Locate the cell with the specified text and output its (X, Y) center coordinate. 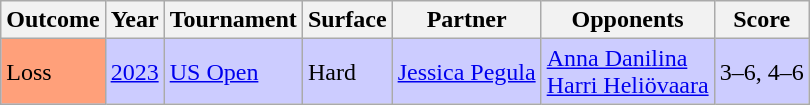
Tournament (233, 20)
US Open (233, 72)
Score (762, 20)
Hard (347, 72)
Loss (53, 72)
Year (134, 20)
Jessica Pegula (466, 72)
Anna Danilina Harri Heliövaara (628, 72)
Opponents (628, 20)
Surface (347, 20)
Outcome (53, 20)
2023 (134, 72)
3–6, 4–6 (762, 72)
Partner (466, 20)
